Output the (x, y) coordinate of the center of the cell containing the given text.  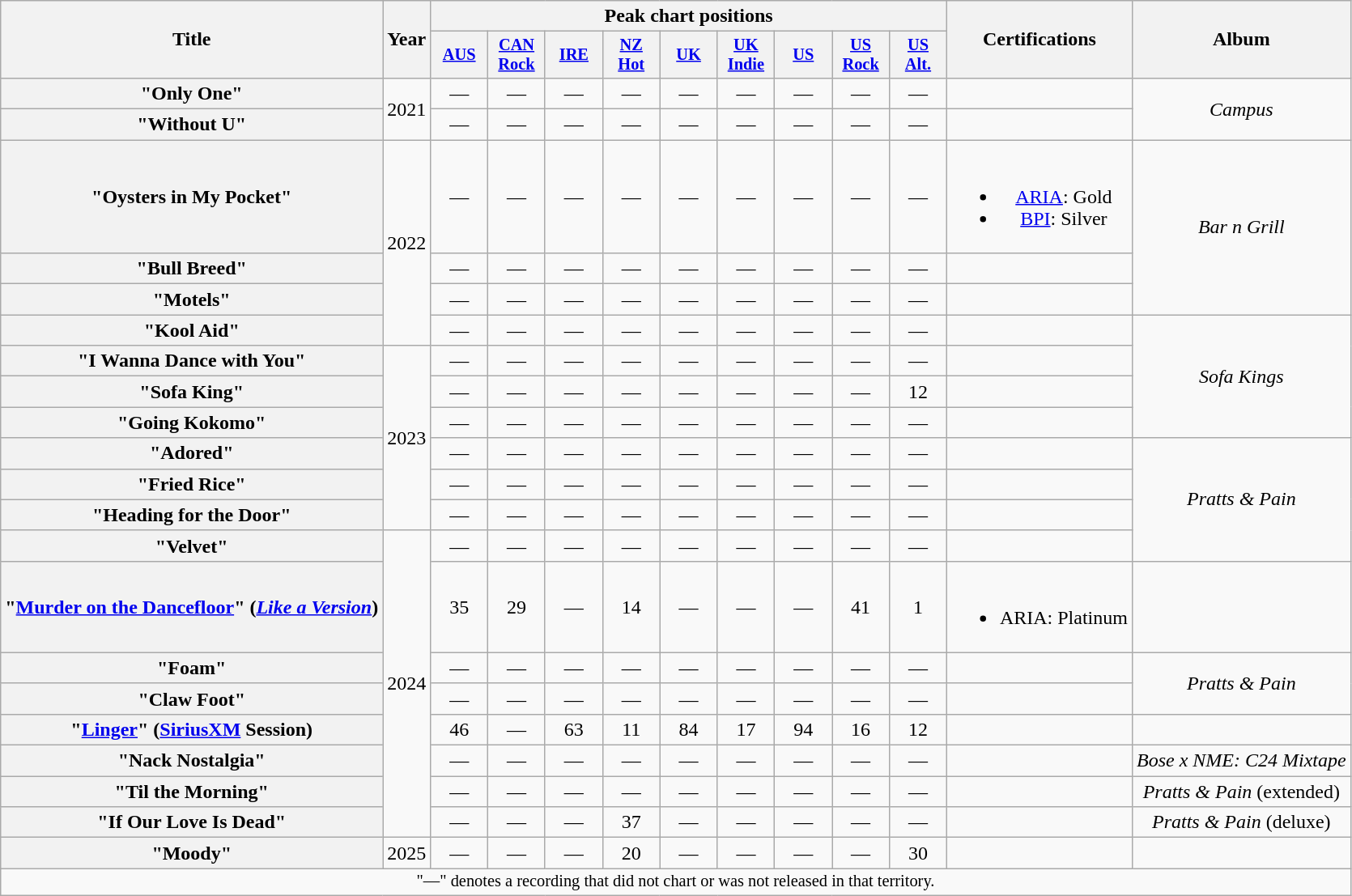
"I Wanna Dance with You" (192, 361)
2023 (406, 438)
Pratts & Pain (extended) (1241, 792)
29 (517, 607)
NZHot (631, 55)
Peak chart positions (689, 16)
"Fried Rice" (192, 484)
Pratts & Pain (deluxe) (1241, 822)
"Motels" (192, 299)
"Moody" (192, 853)
"Kool Aid" (192, 330)
"Adored" (192, 453)
Title (192, 40)
Campus (1241, 108)
"Sofa King" (192, 392)
USRock (861, 55)
63 (573, 729)
11 (631, 729)
USAlt. (918, 55)
20 (631, 853)
"Bull Breed" (192, 269)
"Claw Foot" (192, 699)
AUS (460, 55)
ARIA: Platinum (1040, 607)
84 (688, 729)
2024 (406, 684)
CANRock (517, 55)
"Murder on the Dancefloor" (Like a Version) (192, 607)
"Oysters in My Pocket" (192, 197)
2021 (406, 108)
46 (460, 729)
ARIA: GoldBPI: Silver (1040, 197)
Bose x NME: C24 Mixtape (1241, 761)
Bar n Grill (1241, 227)
UK (688, 55)
30 (918, 853)
35 (460, 607)
"—" denotes a recording that did not chart or was not released in that territory. (675, 882)
94 (803, 729)
Sofa Kings (1241, 376)
2022 (406, 243)
41 (861, 607)
"Heading for the Door" (192, 515)
1 (918, 607)
17 (746, 729)
UKIndie (746, 55)
14 (631, 607)
"Only One" (192, 93)
"Nack Nostalgia" (192, 761)
US (803, 55)
16 (861, 729)
2025 (406, 853)
"Velvet" (192, 546)
37 (631, 822)
"Going Kokomo" (192, 423)
"Foam" (192, 668)
Year (406, 40)
"Without U" (192, 125)
"Linger" (SiriusXM Session) (192, 729)
Album (1241, 40)
Certifications (1040, 40)
"If Our Love Is Dead" (192, 822)
IRE (573, 55)
"Til the Morning" (192, 792)
